Determine the [X, Y] coordinate at the center of the cell enclosing the given text.  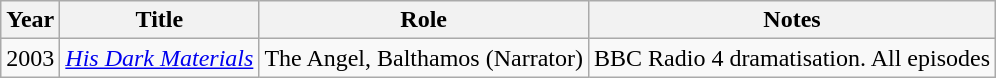
Title [160, 20]
Year [30, 20]
Role [424, 20]
Notes [792, 20]
2003 [30, 58]
The Angel, Balthamos (Narrator) [424, 58]
His Dark Materials [160, 58]
BBC Radio 4 dramatisation. All episodes [792, 58]
